Identify which cell holds the provided text, then report its (X, Y) central coordinate. 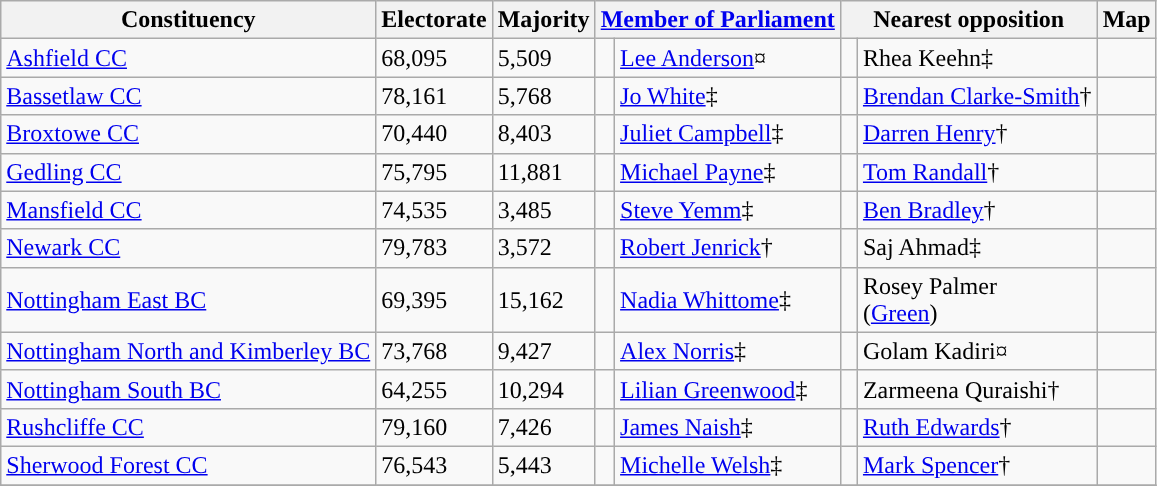
Michael Payne‡ (728, 172)
10,294 (544, 389)
Nottingham North and Kimberley BC (188, 351)
79,160 (434, 427)
15,162 (544, 300)
69,395 (434, 300)
Golam Kadiri¤ (977, 351)
Darren Henry† (977, 134)
Rhea Keehn‡ (977, 58)
Constituency (188, 20)
Map (1126, 20)
3,572 (544, 248)
Bassetlaw CC (188, 96)
Ashfield CC (188, 58)
5,768 (544, 96)
70,440 (434, 134)
Michelle Welsh‡ (728, 465)
Majority (544, 20)
Gedling CC (188, 172)
Zarmeena Quraishi† (977, 389)
Jo White‡ (728, 96)
9,427 (544, 351)
James Naish‡ (728, 427)
Tom Randall† (977, 172)
7,426 (544, 427)
73,768 (434, 351)
Brendan Clarke-Smith† (977, 96)
Member of Parliament (718, 20)
Newark CC (188, 248)
76,543 (434, 465)
Lee Anderson¤ (728, 58)
Steve Yemm‡ (728, 210)
Robert Jenrick† (728, 248)
Nearest opposition (968, 20)
74,535 (434, 210)
Electorate (434, 20)
Mansfield CC (188, 210)
Nottingham South BC (188, 389)
5,443 (544, 465)
Nottingham East BC (188, 300)
8,403 (544, 134)
75,795 (434, 172)
79,783 (434, 248)
68,095 (434, 58)
Nadia Whittome‡ (728, 300)
Sherwood Forest CC (188, 465)
Juliet Campbell‡ (728, 134)
78,161 (434, 96)
Mark Spencer† (977, 465)
Rushcliffe CC (188, 427)
Saj Ahmad‡ (977, 248)
Ruth Edwards† (977, 427)
Broxtowe CC (188, 134)
3,485 (544, 210)
Alex Norris‡ (728, 351)
64,255 (434, 389)
Ben Bradley† (977, 210)
5,509 (544, 58)
11,881 (544, 172)
Lilian Greenwood‡ (728, 389)
Rosey Palmer(Green) (977, 300)
